Pinpoint the cell where the given text exists, returning its [x, y] midpoint coordinate. 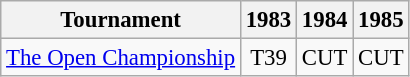
Tournament [121, 20]
1984 [325, 20]
1983 [268, 20]
1985 [381, 20]
The Open Championship [121, 58]
T39 [268, 58]
